Provide the (X, Y) coordinate of the cell's center where the given text is located.  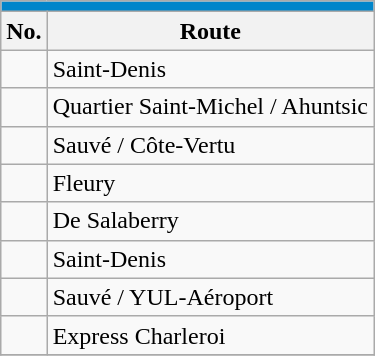
Fleury (210, 183)
Sauvé / YUL-Aéroport (210, 297)
De Salaberry (210, 221)
Sauvé / Côte-Vertu (210, 145)
No. (24, 31)
Express Charleroi (210, 335)
Route (210, 31)
Quartier Saint-Michel / Ahuntsic (210, 107)
